For the text-containing cell, return its midpoint in [X, Y] coordinate format. 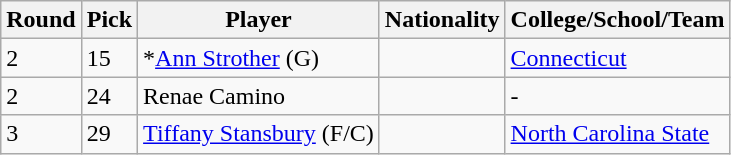
College/School/Team [618, 20]
*Ann Strother (G) [259, 58]
- [618, 96]
Pick [109, 20]
Nationality [442, 20]
Connecticut [618, 58]
3 [41, 134]
Player [259, 20]
29 [109, 134]
Renae Camino [259, 96]
Round [41, 20]
24 [109, 96]
15 [109, 58]
North Carolina State [618, 134]
Tiffany Stansbury (F/C) [259, 134]
